Locate the cell with the specified text and output its (X, Y) center coordinate. 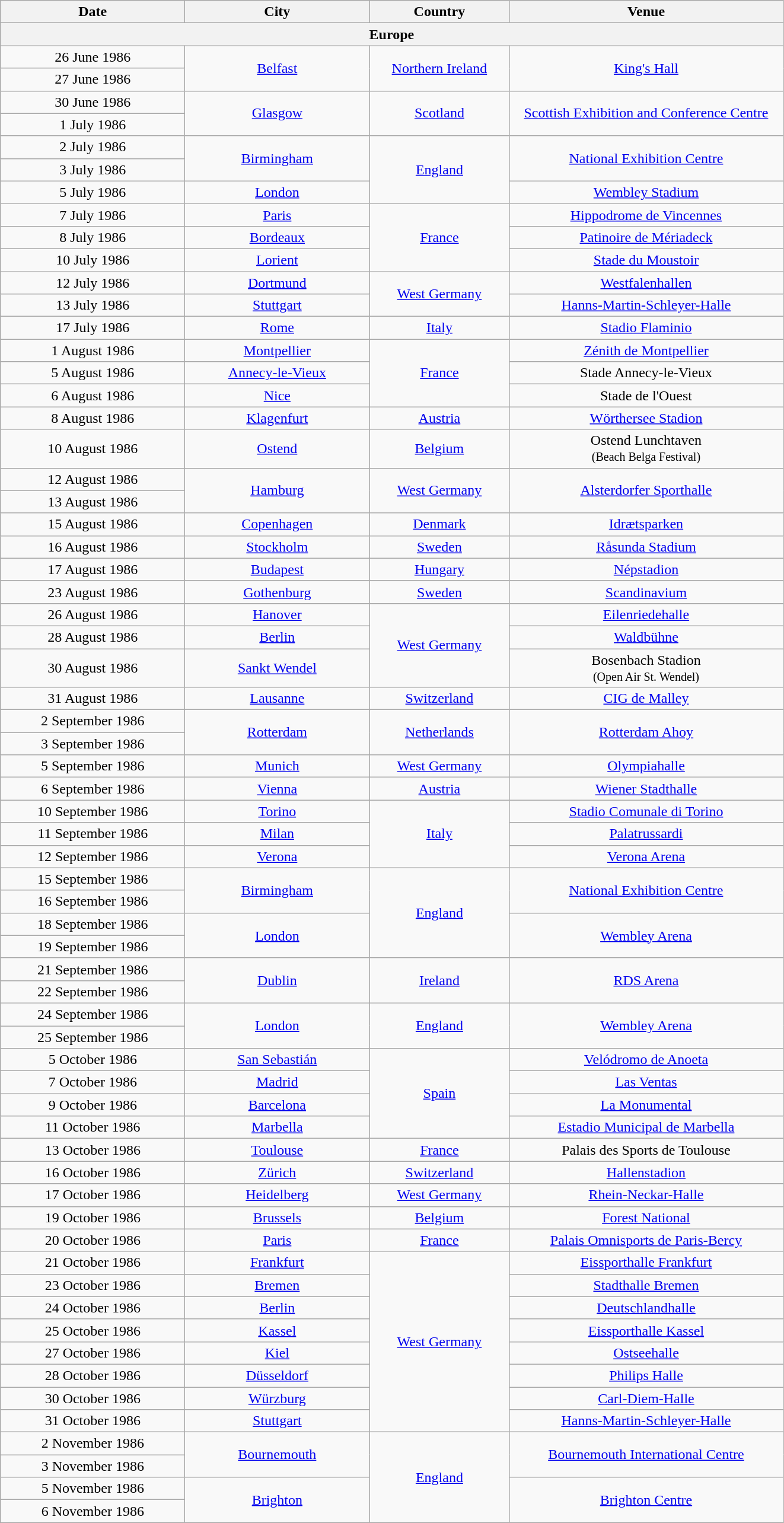
18 September 1986 (93, 924)
Brighton Centre (646, 1500)
Ireland (439, 980)
Klagenfurt (278, 418)
Madrid (278, 1082)
Forest National (646, 1218)
30 June 1986 (93, 102)
Bosenbach Stadion(Open Air St. Wendel) (646, 668)
Montpellier (278, 351)
San Sebastián (278, 1060)
5 August 1986 (93, 373)
Patinoire de Mériadeck (646, 237)
2 November 1986 (93, 1444)
27 October 1986 (93, 1353)
Country (439, 12)
21 October 1986 (93, 1263)
Eilenriedehalle (646, 614)
Velódromo de Anoeta (646, 1060)
King's Hall (646, 68)
Gothenburg (278, 592)
12 July 1986 (93, 283)
Bournemouth (278, 1455)
1 July 1986 (93, 125)
Milan (278, 834)
3 November 1986 (93, 1466)
23 August 1986 (93, 592)
Dortmund (278, 283)
Palais Omnisports de Paris-Bercy (646, 1240)
Olympiahalle (646, 766)
15 August 1986 (93, 524)
20 October 1986 (93, 1240)
Copenhagen (278, 524)
Hamburg (278, 490)
9 October 1986 (93, 1105)
Palatrussardi (646, 834)
Wörthersee Stadion (646, 418)
17 July 1986 (93, 328)
11 October 1986 (93, 1127)
Vienna (278, 789)
Carl-Diem-Halle (646, 1398)
Rotterdam Ahoy (646, 732)
31 October 1986 (93, 1421)
17 October 1986 (93, 1195)
22 September 1986 (93, 992)
Eissporthalle Frankfurt (646, 1263)
1 August 1986 (93, 351)
12 August 1986 (93, 479)
Frankfurt (278, 1263)
30 August 1986 (93, 668)
Düsseldorf (278, 1375)
Westfalenhallen (646, 283)
Népstadion (646, 569)
Las Ventas (646, 1082)
16 October 1986 (93, 1172)
Dublin (278, 980)
5 October 1986 (93, 1060)
24 October 1986 (93, 1308)
Brighton (278, 1500)
La Monumental (646, 1105)
Ostend (278, 448)
Ostseehalle (646, 1353)
Bournemouth International Centre (646, 1455)
Brussels (278, 1218)
RDS Arena (646, 980)
Sankt Wendel (278, 668)
Scottish Exhibition and Conference Centre (646, 113)
City (278, 12)
Netherlands (439, 732)
10 August 1986 (93, 448)
Rhein-Neckar-Halle (646, 1195)
Alsterdorfer Sporthalle (646, 490)
Stadio Flaminio (646, 328)
Verona Arena (646, 856)
Råsunda Stadium (646, 547)
26 August 1986 (93, 614)
Northern Ireland (439, 68)
Stade de l'Ouest (646, 396)
Barcelona (278, 1105)
24 September 1986 (93, 1014)
Denmark (439, 524)
13 August 1986 (93, 502)
Hanover (278, 614)
5 November 1986 (93, 1489)
5 September 1986 (93, 766)
Verona (278, 856)
3 September 1986 (93, 744)
7 October 1986 (93, 1082)
Kassel (278, 1330)
19 October 1986 (93, 1218)
13 July 1986 (93, 305)
Stadio Comunale di Torino (646, 811)
Munich (278, 766)
Rome (278, 328)
15 September 1986 (93, 879)
Eissporthalle Kassel (646, 1330)
19 September 1986 (93, 947)
Lausanne (278, 699)
Europe (391, 34)
Palais des Sports de Toulouse (646, 1150)
6 September 1986 (93, 789)
Marbella (278, 1127)
Stade du Moustoir (646, 260)
28 October 1986 (93, 1375)
Wiener Stadthalle (646, 789)
CIG de Malley (646, 699)
Philips Halle (646, 1375)
Spain (439, 1094)
5 July 1986 (93, 192)
Budapest (278, 569)
Torino (278, 811)
Nice (278, 396)
Deutschlandhalle (646, 1308)
21 September 1986 (93, 969)
8 July 1986 (93, 237)
Scotland (439, 113)
Zürich (278, 1172)
Rotterdam (278, 732)
8 August 1986 (93, 418)
Annecy-le-Vieux (278, 373)
Heidelberg (278, 1195)
Hungary (439, 569)
17 August 1986 (93, 569)
Wembley Stadium (646, 192)
11 September 1986 (93, 834)
Stade Annecy-le-Vieux (646, 373)
16 September 1986 (93, 901)
30 October 1986 (93, 1398)
Date (93, 12)
Stockholm (278, 547)
25 September 1986 (93, 1037)
16 August 1986 (93, 547)
28 August 1986 (93, 637)
6 August 1986 (93, 396)
26 June 1986 (93, 57)
Estadio Municipal de Marbella (646, 1127)
Lorient (278, 260)
27 June 1986 (93, 79)
Belfast (278, 68)
Zénith de Montpellier (646, 351)
31 August 1986 (93, 699)
Bordeaux (278, 237)
Stadthalle Bremen (646, 1285)
Ostend Lunchtaven(Beach Belga Festival) (646, 448)
Bremen (278, 1285)
25 October 1986 (93, 1330)
7 July 1986 (93, 215)
Hallenstadion (646, 1172)
Waldbühne (646, 637)
Scandinavium (646, 592)
Idrætsparken (646, 524)
Toulouse (278, 1150)
Würzburg (278, 1398)
Glasgow (278, 113)
Kiel (278, 1353)
3 July 1986 (93, 170)
10 July 1986 (93, 260)
13 October 1986 (93, 1150)
Venue (646, 12)
2 September 1986 (93, 721)
10 September 1986 (93, 811)
Hippodrome de Vincennes (646, 215)
2 July 1986 (93, 147)
6 November 1986 (93, 1511)
23 October 1986 (93, 1285)
12 September 1986 (93, 856)
